Return (X, Y) of the center of cell containing provided text 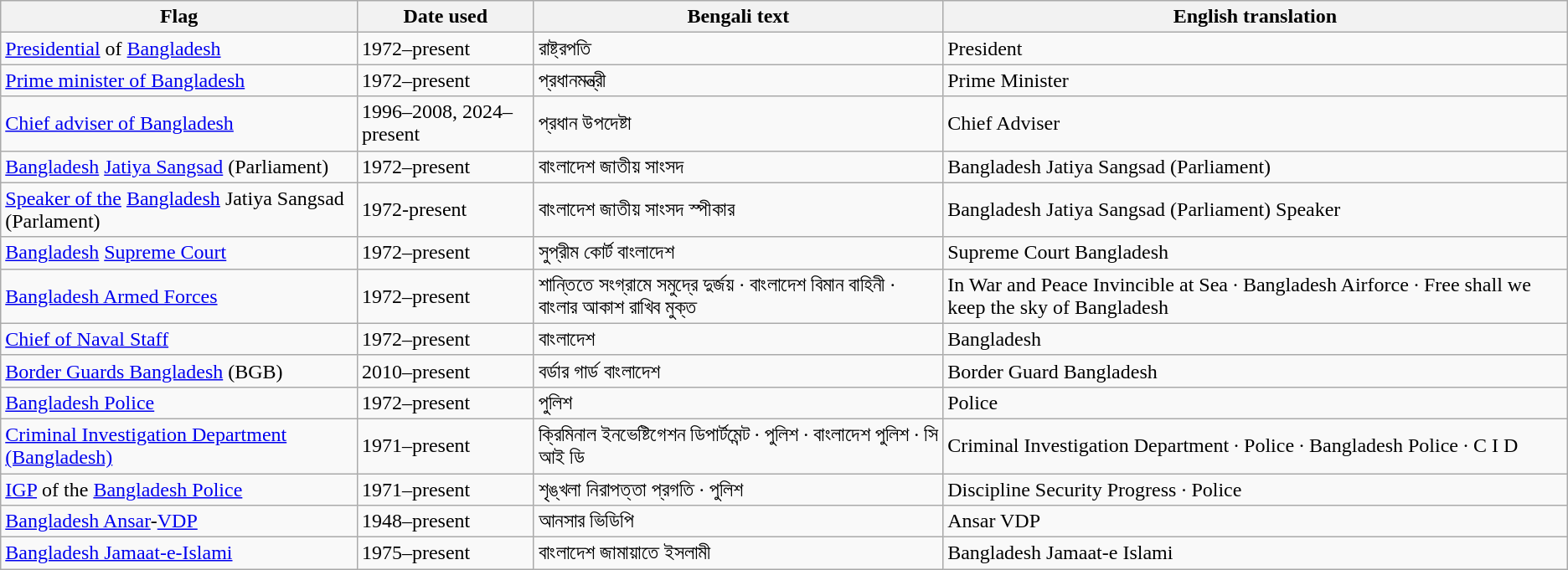
Discipline Security Progress · Police (1256, 490)
Chief of Naval Staff (179, 339)
Bangladesh (1256, 339)
1975–present (446, 553)
শৃঙ্খলা নিরাপত্তা প্রগতি · পুলিশ (738, 490)
প্রধানমন্ত্রী (738, 80)
ক্রিমিনাল ইনভেষ্টিগেশন ডিপার্টমেন্ট · পুলিশ · বাংলাদেশ পুলিশ · সি আই ডি (738, 445)
Supreme Court Bangladesh (1256, 253)
বাংলাদেশ জামায়াতে ইসলামী (738, 553)
1972-present (446, 209)
বাংলাদেশ জাতীয় সাংসদ (738, 167)
President (1256, 49)
Bangladesh Ansar-VDP (179, 521)
বাংলাদেশ জাতীয় সাংসদ স্পীকার (738, 209)
Police (1256, 403)
রাষ্ট্রপতি (738, 49)
Speaker of the Bangladesh Jatiya Sangsad (Parlament) (179, 209)
Prime minister of Bangladesh (179, 80)
সুপ্রীম কোর্ট বাংলাদেশ (738, 253)
প্রধান উপদেষ্টা (738, 124)
Chief Adviser (1256, 124)
Ansar VDP (1256, 521)
In War and Peace Invincible at Sea · Bangladesh Airforce · Free shall we keep the sky of Bangladesh (1256, 296)
Bangladesh Jamaat-e-Islami (179, 553)
শান্তিতে সংগ্রামে সমুদ্রে দুর্জয় · বাংলাদেশ বিমান বাহিনী · বাংলার আকাশ রাখিব মুক্ত (738, 296)
1948–present (446, 521)
1996–2008, 2024–present (446, 124)
Flag (179, 17)
পুলিশ (738, 403)
Date used (446, 17)
বর্ডার গার্ড বাংলাদেশ (738, 371)
Bangladesh Supreme Court (179, 253)
বাংলাদেশ (738, 339)
Bangladesh Police (179, 403)
Border Guard Bangladesh (1256, 371)
Bangladesh Armed Forces (179, 296)
আনসার ভিডিপি (738, 521)
Bengali text (738, 17)
Presidential of Bangladesh (179, 49)
Prime Minister (1256, 80)
English translation (1256, 17)
IGP of the Bangladesh Police (179, 490)
Border Guards Bangladesh (BGB) (179, 371)
Criminal Investigation Department (Bangladesh) (179, 445)
2010–present (446, 371)
Criminal Investigation Department · Police · Bangladesh Police · C I D (1256, 445)
Bangladesh Jamaat-e Islami (1256, 553)
Chief adviser of Bangladesh (179, 124)
Bangladesh Jatiya Sangsad (Parliament) Speaker (1256, 209)
